From the cell containing the given text, extract its center point as (X, Y) coordinate. 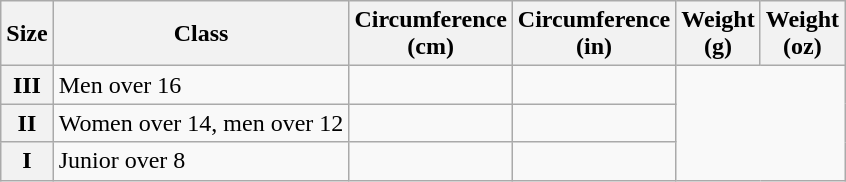
Size (27, 34)
Weight (g) (718, 34)
Class (201, 34)
III (27, 85)
Circumference (in) (594, 34)
Women over 14, men over 12 (201, 123)
Weight (oz) (802, 34)
I (27, 161)
II (27, 123)
Men over 16 (201, 85)
Circumference (cm) (430, 34)
Junior over 8 (201, 161)
